Return (x, y) of the center of cell containing provided text 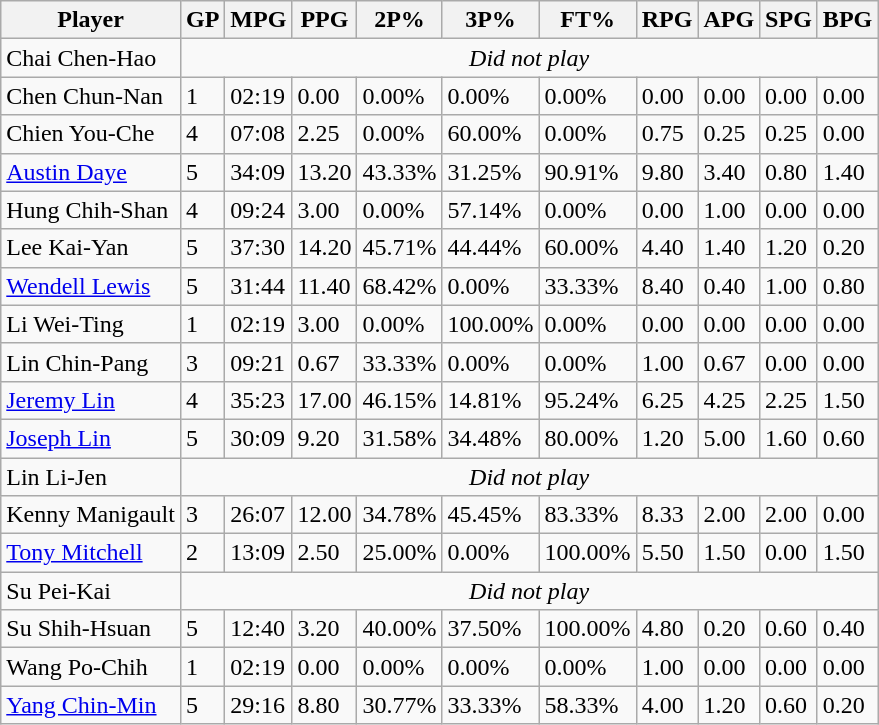
11.40 (324, 286)
17.00 (324, 400)
PPG (324, 20)
80.00% (588, 438)
Hung Chih-Shan (91, 210)
25.00% (400, 553)
43.33% (400, 172)
35:23 (258, 400)
13:09 (258, 553)
14.20 (324, 248)
FT% (588, 20)
8.40 (667, 286)
2P% (400, 20)
34.78% (400, 515)
3.40 (729, 172)
31.25% (490, 172)
SPG (789, 20)
58.33% (588, 705)
Wang Po-Chih (91, 667)
Yang Chin-Min (91, 705)
68.42% (400, 286)
5.50 (667, 553)
45.71% (400, 248)
2.50 (324, 553)
RPG (667, 20)
GP (202, 20)
Chien You-Che (91, 134)
31:44 (258, 286)
13.20 (324, 172)
4.80 (667, 629)
30.77% (400, 705)
4.00 (667, 705)
Chen Chun-Nan (91, 96)
BPG (847, 20)
Joseph Lin (91, 438)
40.00% (400, 629)
14.81% (490, 400)
3.20 (324, 629)
46.15% (400, 400)
1.60 (789, 438)
5.00 (729, 438)
34.48% (490, 438)
Su Pei-Kai (91, 591)
45.45% (490, 515)
09:24 (258, 210)
Su Shih-Hsuan (91, 629)
3P% (490, 20)
0.75 (667, 134)
34:09 (258, 172)
12:40 (258, 629)
Jeremy Lin (91, 400)
9.20 (324, 438)
Lin Li-Jen (91, 477)
Kenny Manigault (91, 515)
Austin Daye (91, 172)
31.58% (400, 438)
APG (729, 20)
90.91% (588, 172)
Li Wei-Ting (91, 324)
95.24% (588, 400)
Chai Chen-Hao (91, 58)
Lin Chin-Pang (91, 362)
83.33% (588, 515)
44.44% (490, 248)
2 (202, 553)
Player (91, 20)
37:30 (258, 248)
30:09 (258, 438)
4.40 (667, 248)
6.25 (667, 400)
MPG (258, 20)
07:08 (258, 134)
12.00 (324, 515)
26:07 (258, 515)
4.25 (729, 400)
29:16 (258, 705)
57.14% (490, 210)
Wendell Lewis (91, 286)
8.33 (667, 515)
Tony Mitchell (91, 553)
9.80 (667, 172)
8.80 (324, 705)
37.50% (490, 629)
Lee Kai-Yan (91, 248)
09:21 (258, 362)
